From the cell containing the given text, extract its center point as (X, Y) coordinate. 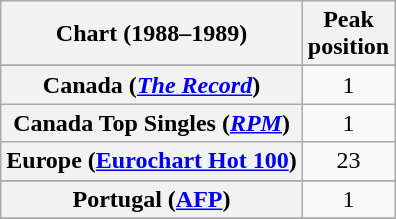
23 (348, 161)
Peakposition (348, 34)
Europe (Eurochart Hot 100) (152, 161)
Canada (The Record) (152, 85)
Portugal (AFP) (152, 199)
Chart (1988–1989) (152, 34)
Canada Top Singles (RPM) (152, 123)
